Output the (X, Y) coordinate of the center of the cell containing the given text.  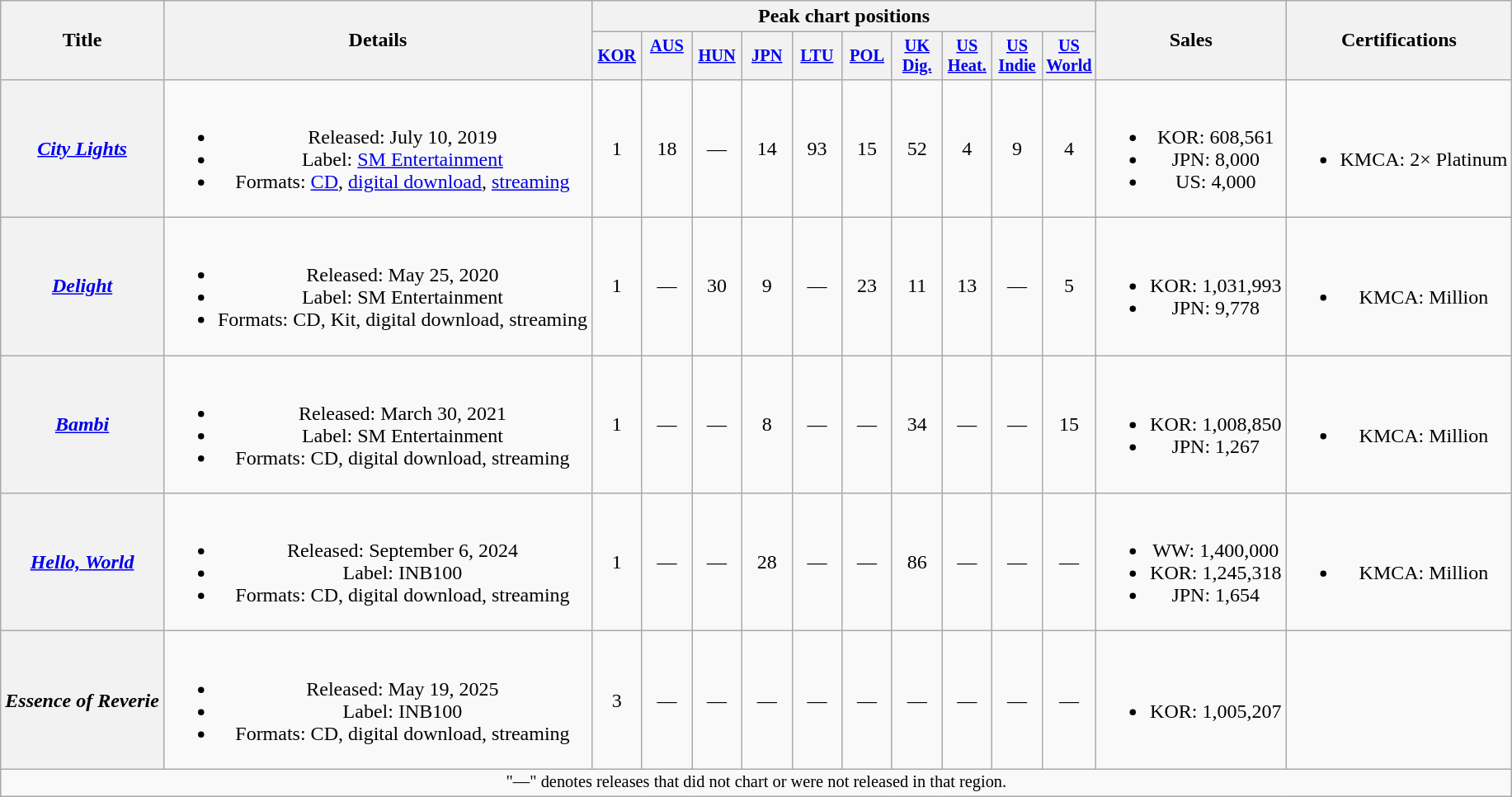
KOR: 1,031,993JPN: 9,778 (1191, 287)
34 (917, 424)
"—" denotes releases that did not chart or were not released in that region. (756, 783)
KOR (617, 56)
Sales (1191, 40)
City Lights (82, 149)
HUN (718, 56)
WW: 1,400,000KOR: 1,245,318JPN: 1,654 (1191, 563)
Certifications (1399, 40)
KOR: 1,005,207 (1191, 700)
Hello, World (82, 563)
11 (917, 287)
Peak chart positions (843, 17)
14 (767, 149)
13 (967, 287)
Bambi (82, 424)
Released: May 19, 2025Label: INB100Formats: CD, digital download, streaming (378, 700)
USHeat. (967, 56)
30 (718, 287)
93 (817, 149)
KMCA: 2× Platinum (1399, 149)
Released: March 30, 2021Label: SM EntertainmentFormats: CD, digital download, streaming (378, 424)
Released: May 25, 2020Label: SM EntertainmentFormats: CD, Kit, digital download, streaming (378, 287)
AUS (667, 56)
POL (868, 56)
28 (767, 563)
23 (868, 287)
18 (667, 149)
KOR: 608,561JPN: 8,000US: 4,000 (1191, 149)
5 (1069, 287)
Released: July 10, 2019Label: SM EntertainmentFormats: CD, digital download, streaming (378, 149)
52 (917, 149)
Delight (82, 287)
USWorld (1069, 56)
Details (378, 40)
86 (917, 563)
Title (82, 40)
8 (767, 424)
JPN (767, 56)
UKDig. (917, 56)
USIndie (1018, 56)
Released: September 6, 2024Label: INB100Formats: CD, digital download, streaming (378, 563)
Essence of Reverie (82, 700)
KOR: 1,008,850JPN: 1,267 (1191, 424)
3 (617, 700)
LTU (817, 56)
